Find where the given text appears and provide that cell's center as [X, Y] coordinate. 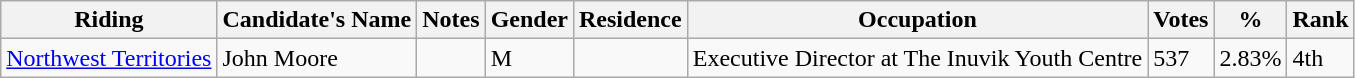
John Moore [317, 58]
Gender [529, 20]
Notes [451, 20]
Riding [109, 20]
Executive Director at The Inuvik Youth Centre [918, 58]
Residence [630, 20]
Occupation [918, 20]
2.83% [1250, 58]
Rank [1320, 20]
% [1250, 20]
Candidate's Name [317, 20]
4th [1320, 58]
Votes [1181, 20]
537 [1181, 58]
M [529, 58]
Northwest Territories [109, 58]
